Detect which cell encompasses the target text, then output its [X, Y] center coordinate. 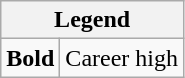
Career high [122, 58]
Bold [30, 58]
Legend [92, 20]
